Detect which cell encompasses the target text, then output its [X, Y] center coordinate. 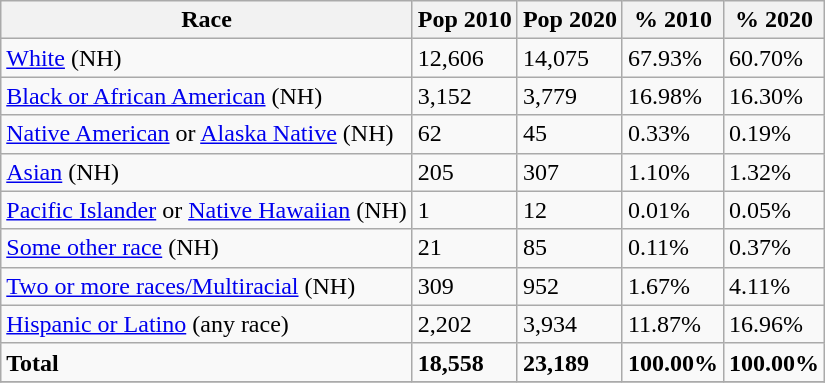
3,152 [464, 96]
Pop 2020 [570, 20]
Pop 2010 [464, 20]
16.98% [672, 96]
60.70% [774, 58]
16.30% [774, 96]
3,934 [570, 324]
21 [464, 248]
Pacific Islander or Native Hawaiian (NH) [207, 210]
11.87% [672, 324]
23,189 [570, 362]
0.01% [672, 210]
Native American or Alaska Native (NH) [207, 134]
85 [570, 248]
14,075 [570, 58]
0.11% [672, 248]
White (NH) [207, 58]
0.37% [774, 248]
Black or African American (NH) [207, 96]
2,202 [464, 324]
45 [570, 134]
0.19% [774, 134]
% 2010 [672, 20]
Asian (NH) [207, 172]
309 [464, 286]
16.96% [774, 324]
0.05% [774, 210]
Total [207, 362]
3,779 [570, 96]
Hispanic or Latino (any race) [207, 324]
18,558 [464, 362]
0.33% [672, 134]
Some other race (NH) [207, 248]
% 2020 [774, 20]
1.10% [672, 172]
1 [464, 210]
205 [464, 172]
Race [207, 20]
12,606 [464, 58]
1.32% [774, 172]
Two or more races/Multiracial (NH) [207, 286]
12 [570, 210]
1.67% [672, 286]
307 [570, 172]
4.11% [774, 286]
952 [570, 286]
67.93% [672, 58]
62 [464, 134]
